For the text-containing cell, return its midpoint in (x, y) coordinate format. 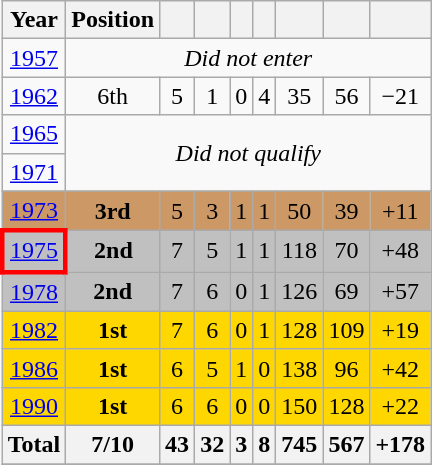
3rd (113, 211)
Total (34, 444)
43 (178, 444)
+57 (400, 292)
567 (346, 444)
32 (212, 444)
Did not qualify (248, 153)
56 (346, 96)
118 (300, 252)
1975 (34, 252)
1957 (34, 58)
1990 (34, 406)
69 (346, 292)
Position (113, 20)
96 (346, 368)
109 (346, 330)
138 (300, 368)
70 (346, 252)
39 (346, 211)
35 (300, 96)
150 (300, 406)
1962 (34, 96)
6th (113, 96)
50 (300, 211)
+11 (400, 211)
8 (264, 444)
126 (300, 292)
7/10 (113, 444)
−21 (400, 96)
1978 (34, 292)
1973 (34, 211)
Year (34, 20)
+22 (400, 406)
+42 (400, 368)
+19 (400, 330)
1982 (34, 330)
+48 (400, 252)
1971 (34, 172)
745 (300, 444)
1986 (34, 368)
+178 (400, 444)
Did not enter (248, 58)
4 (264, 96)
1965 (34, 134)
